Search for the cell housing the specified text and yield its (x, y) center coordinate. 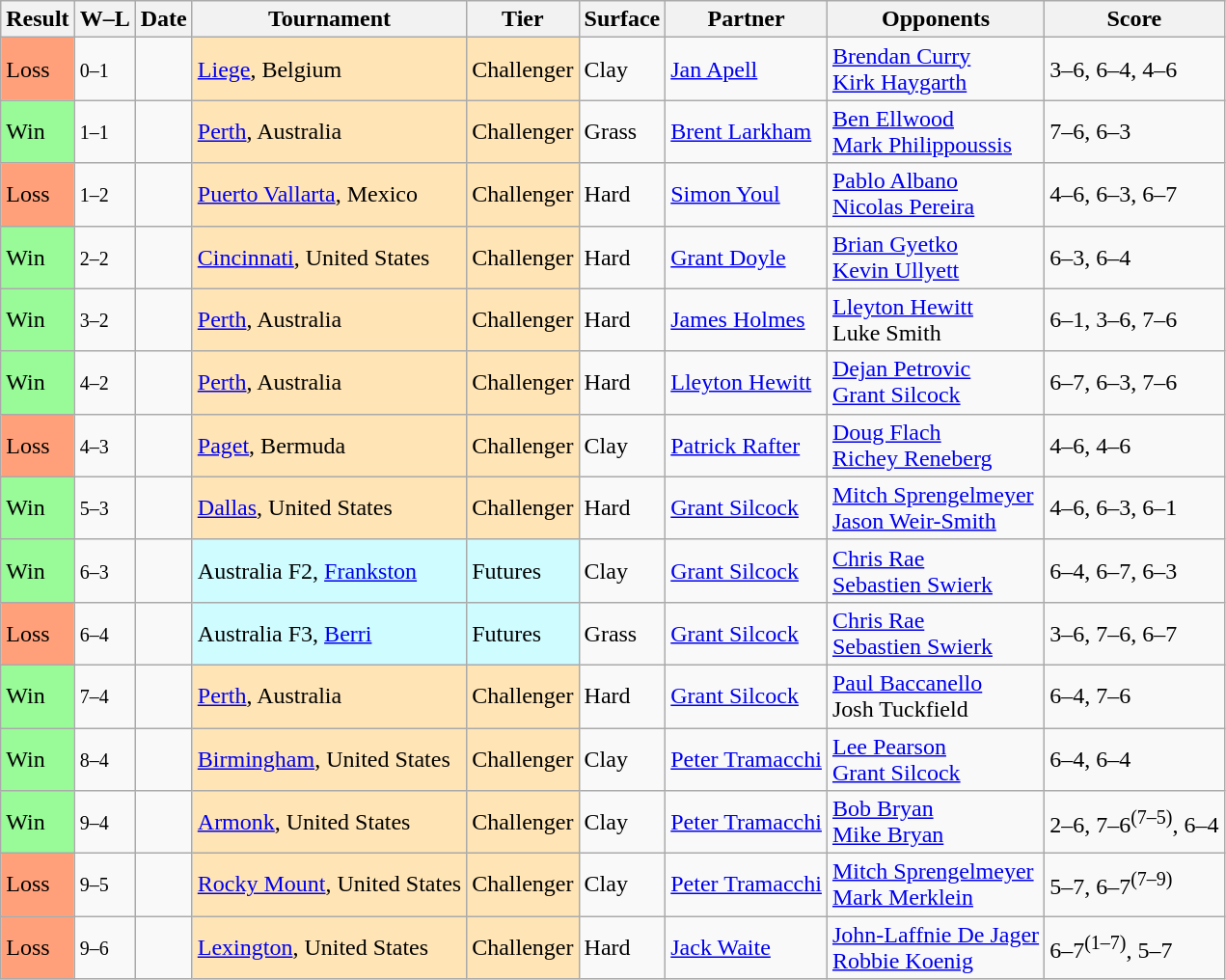
6–4, 6–4 (1134, 758)
2–2 (104, 257)
Opponents (936, 19)
9–4 (104, 822)
Paul Baccanello Josh Tuckfield (936, 696)
4–3 (104, 446)
Grant Doyle (747, 257)
Tournament (329, 19)
Mitch Sprengelmeyer Jason Weir-Smith (936, 507)
Date (164, 19)
Partner (747, 19)
Armonk, United States (329, 822)
Surface (622, 19)
Cincinnati, United States (329, 257)
4–2 (104, 382)
5–7, 6–7(7–9) (1134, 885)
Lleyton Hewitt Luke Smith (936, 320)
6–4 (104, 633)
8–4 (104, 758)
3–6, 6–4, 4–6 (1134, 69)
6–4, 6–7, 6–3 (1134, 571)
Simon Youl (747, 195)
Doug Flach Richey Reneberg (936, 446)
Mitch Sprengelmeyer Mark Merklein (936, 885)
Ben Ellwood Mark Philippoussis (936, 131)
John-Laffnie De Jager Robbie Koenig (936, 947)
Puerto Vallarta, Mexico (329, 195)
5–3 (104, 507)
Dejan Petrovic Grant Silcock (936, 382)
6–1, 3–6, 7–6 (1134, 320)
6–3, 6–4 (1134, 257)
7–6, 6–3 (1134, 131)
Jack Waite (747, 947)
Lleyton Hewitt (747, 382)
Australia F2, Frankston (329, 571)
Lee Pearson Grant Silcock (936, 758)
6–7, 6–3, 7–6 (1134, 382)
Birmingham, United States (329, 758)
Brian Gyetko Kevin Ullyett (936, 257)
1–2 (104, 195)
2–6, 7–6(7–5), 6–4 (1134, 822)
6–3 (104, 571)
9–5 (104, 885)
Bob Bryan Mike Bryan (936, 822)
Lexington, United States (329, 947)
Dallas, United States (329, 507)
4–6, 6–3, 6–7 (1134, 195)
Australia F3, Berri (329, 633)
James Holmes (747, 320)
Result (38, 19)
Brendan Curry Kirk Haygarth (936, 69)
7–4 (104, 696)
Tier (523, 19)
3–6, 7–6, 6–7 (1134, 633)
Liege, Belgium (329, 69)
Patrick Rafter (747, 446)
Brent Larkham (747, 131)
9–6 (104, 947)
Paget, Bermuda (329, 446)
6–7(1–7), 5–7 (1134, 947)
1–1 (104, 131)
6–4, 7–6 (1134, 696)
0–1 (104, 69)
Rocky Mount, United States (329, 885)
Pablo Albano Nicolas Pereira (936, 195)
W–L (104, 19)
Jan Apell (747, 69)
Score (1134, 19)
3–2 (104, 320)
4–6, 6–3, 6–1 (1134, 507)
4–6, 4–6 (1134, 446)
